Locate the cell with the specified text and output its (x, y) center coordinate. 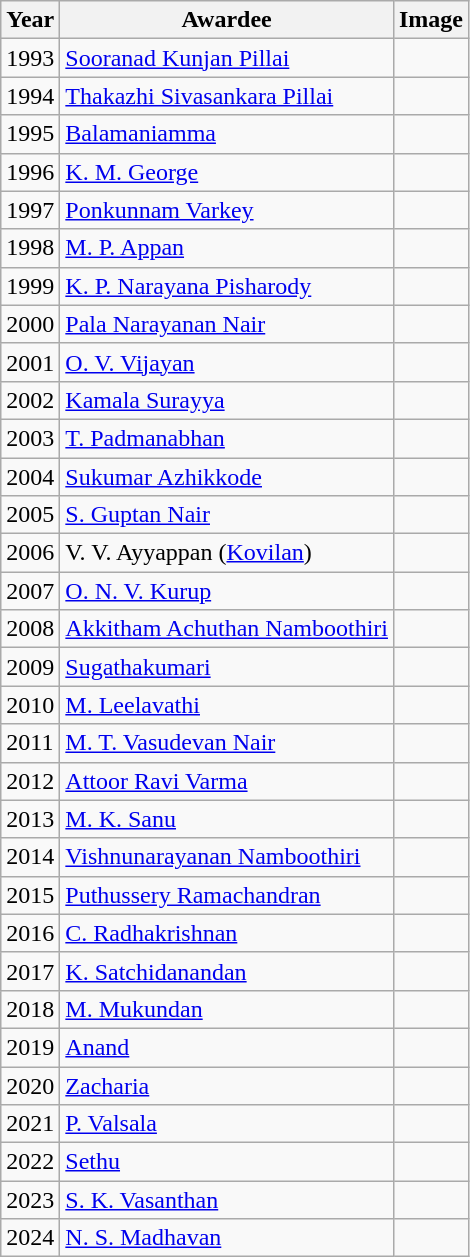
Puthussery Ramachandran (227, 895)
2001 (30, 362)
2017 (30, 971)
1995 (30, 134)
Akkitham Achuthan Namboothiri (227, 629)
M. Leelavathi (227, 705)
P. Valsala (227, 1124)
2002 (30, 400)
2024 (30, 1238)
C. Radhakrishnan (227, 933)
2004 (30, 477)
2020 (30, 1085)
2014 (30, 857)
Attoor Ravi Varma (227, 781)
2018 (30, 1009)
2023 (30, 1200)
1996 (30, 172)
K. M. George (227, 172)
Ponkunnam Varkey (227, 210)
2010 (30, 705)
2005 (30, 515)
Zacharia (227, 1085)
1993 (30, 58)
Awardee (227, 20)
1998 (30, 248)
2012 (30, 781)
1997 (30, 210)
Year (30, 20)
S. Guptan Nair (227, 515)
N. S. Madhavan (227, 1238)
M. P. Appan (227, 248)
O. N. V. Kurup (227, 591)
2013 (30, 819)
K. Satchidanandan (227, 971)
2000 (30, 324)
Sukumar Azhikkode (227, 477)
T. Padmanabhan (227, 438)
S. K. Vasanthan (227, 1200)
2009 (30, 667)
O. V. Vijayan (227, 362)
Balamaniamma (227, 134)
2015 (30, 895)
Image (430, 20)
M. Mukundan (227, 1009)
2019 (30, 1047)
Vishnunarayanan Namboothiri (227, 857)
Kamala Surayya (227, 400)
2007 (30, 591)
1994 (30, 96)
2003 (30, 438)
M. T. Vasudevan Nair (227, 743)
K. P. Narayana Pisharody (227, 286)
Pala Narayanan Nair (227, 324)
2008 (30, 629)
2016 (30, 933)
Thakazhi Sivasankara Pillai (227, 96)
2022 (30, 1162)
2006 (30, 553)
Anand (227, 1047)
2021 (30, 1124)
V. V. Ayyappan (Kovilan) (227, 553)
M. K. Sanu (227, 819)
Sethu (227, 1162)
Sugathakumari (227, 667)
1999 (30, 286)
Sooranad Kunjan Pillai (227, 58)
2011 (30, 743)
